Locate the cell with the specified text and output its [X, Y] center coordinate. 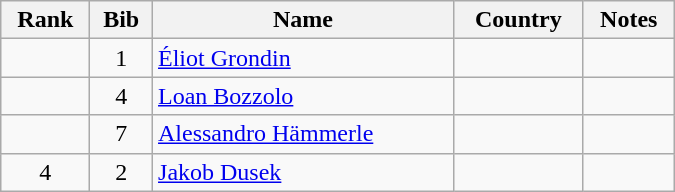
Rank [46, 20]
Name [304, 20]
Loan Bozzolo [304, 96]
Éliot Grondin [304, 58]
Bib [122, 20]
Country [518, 20]
7 [122, 134]
2 [122, 172]
1 [122, 58]
Alessandro Hämmerle [304, 134]
Notes [628, 20]
Jakob Dusek [304, 172]
